Find where the given text appears and provide that cell's center as (X, Y) coordinate. 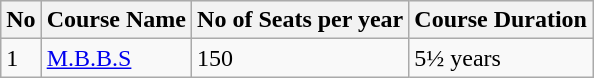
Course Duration (501, 20)
Course Name (116, 20)
No (21, 20)
1 (21, 58)
5½ years (501, 58)
M.B.B.S (116, 58)
150 (300, 58)
No of Seats per year (300, 20)
